Return the [x, y] coordinate for the center point of the cell that contains the specified text.  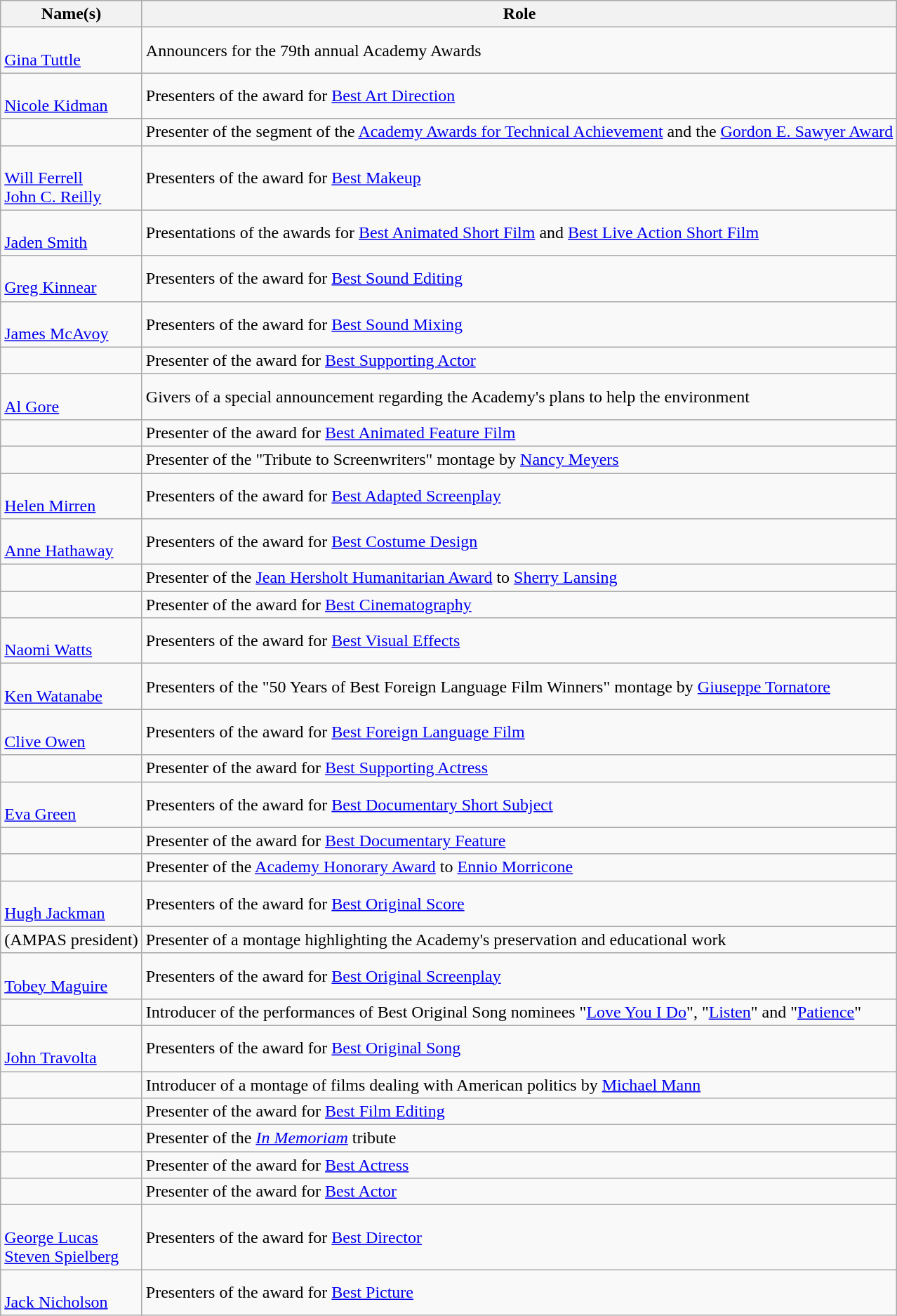
Presenter of the award for Best Cinematography [519, 605]
Presenter of the award for Best Film Editing [519, 1112]
Givers of a special announcement regarding the Academy's plans to help the environment [519, 396]
Presenters of the award for Best Visual Effects [519, 640]
Nicole Kidman [72, 96]
Gina Tuttle [72, 51]
Presenters of the award for Best Original Song [519, 1048]
John Travolta [72, 1048]
Hugh Jackman [72, 903]
Name(s) [72, 14]
Anne Hathaway [72, 542]
Will FerrellJohn C. Reilly [72, 178]
George LucasSteven Spielberg [72, 1237]
Ken Watanabe [72, 687]
Presenter of the segment of the Academy Awards for Technical Achievement and the Gordon E. Sawyer Award [519, 132]
Presenters of the award for Best Documentary Short Subject [519, 805]
Presenter of the Jean Hersholt Humanitarian Award to Sherry Lansing [519, 578]
Introducer of the performances of Best Original Song nominees "Love You I Do", "Listen" and "Patience" [519, 1012]
Presenters of the award for Best Sound Mixing [519, 324]
Presenters of the award for Best Director [519, 1237]
Presenter of the award for Best Actor [519, 1192]
Eva Green [72, 805]
Helen Mirren [72, 496]
Presenter of the "Tribute to Screenwriters" montage by Nancy Meyers [519, 459]
Clive Owen [72, 732]
Presenter of the award for Best Supporting Actor [519, 360]
Role [519, 14]
Jack Nicholson [72, 1292]
Presenter of the award for Best Actress [519, 1165]
Presenter of the In Memoriam tribute [519, 1138]
Presenter of the Academy Honorary Award to Ennio Morricone [519, 867]
Presenters of the award for Best Picture [519, 1292]
Presenter of the award for Best Supporting Actress [519, 768]
Presenters of the award for Best Original Score [519, 903]
Tobey Maguire [72, 976]
Jaden Smith [72, 233]
Presenter of the award for Best Animated Feature Film [519, 433]
Presenters of the award for Best Foreign Language Film [519, 732]
Presenters of the award for Best Art Direction [519, 96]
Presenters of the award for Best Adapted Screenplay [519, 496]
Greg Kinnear [72, 278]
Presentations of the awards for Best Animated Short Film and Best Live Action Short Film [519, 233]
Presenters of the award for Best Original Screenplay [519, 976]
Introducer of a montage of films dealing with American politics by Michael Mann [519, 1085]
Al Gore [72, 396]
Announcers for the 79th annual Academy Awards [519, 51]
Presenter of the award for Best Documentary Feature [519, 841]
Naomi Watts [72, 640]
Presenters of the award for Best Costume Design [519, 542]
Presenters of the award for Best Makeup [519, 178]
Presenters of the award for Best Sound Editing [519, 278]
Presenter of a montage highlighting the Academy's preservation and educational work [519, 940]
Presenters of the "50 Years of Best Foreign Language Film Winners" montage by Giuseppe Tornatore [519, 687]
James McAvoy [72, 324]
(AMPAS president) [72, 940]
